Return the [x, y] coordinate for the center point of the cell that contains the specified text.  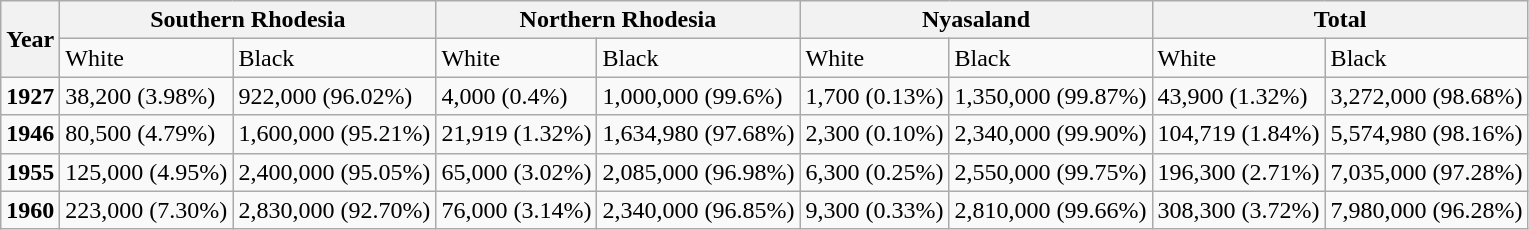
1,350,000 (99.87%) [1050, 96]
2,340,000 (99.90%) [1050, 134]
922,000 (96.02%) [334, 96]
80,500 (4.79%) [146, 134]
43,900 (1.32%) [1238, 96]
76,000 (3.14%) [516, 210]
1927 [30, 96]
Total [1340, 20]
2,340,000 (96.85%) [698, 210]
6,300 (0.25%) [874, 172]
1,600,000 (95.21%) [334, 134]
3,272,000 (98.68%) [1426, 96]
Southern Rhodesia [248, 20]
308,300 (3.72%) [1238, 210]
223,000 (7.30%) [146, 210]
65,000 (3.02%) [516, 172]
7,980,000 (96.28%) [1426, 210]
Year [30, 39]
2,810,000 (99.66%) [1050, 210]
Northern Rhodesia [618, 20]
9,300 (0.33%) [874, 210]
1,634,980 (97.68%) [698, 134]
38,200 (3.98%) [146, 96]
1960 [30, 210]
7,035,000 (97.28%) [1426, 172]
1,700 (0.13%) [874, 96]
2,085,000 (96.98%) [698, 172]
5,574,980 (98.16%) [1426, 134]
2,300 (0.10%) [874, 134]
104,719 (1.84%) [1238, 134]
1946 [30, 134]
2,830,000 (92.70%) [334, 210]
4,000 (0.4%) [516, 96]
196,300 (2.71%) [1238, 172]
2,400,000 (95.05%) [334, 172]
2,550,000 (99.75%) [1050, 172]
125,000 (4.95%) [146, 172]
21,919 (1.32%) [516, 134]
Nyasaland [976, 20]
1955 [30, 172]
1,000,000 (99.6%) [698, 96]
